Identify which cell holds the provided text, then report its (X, Y) central coordinate. 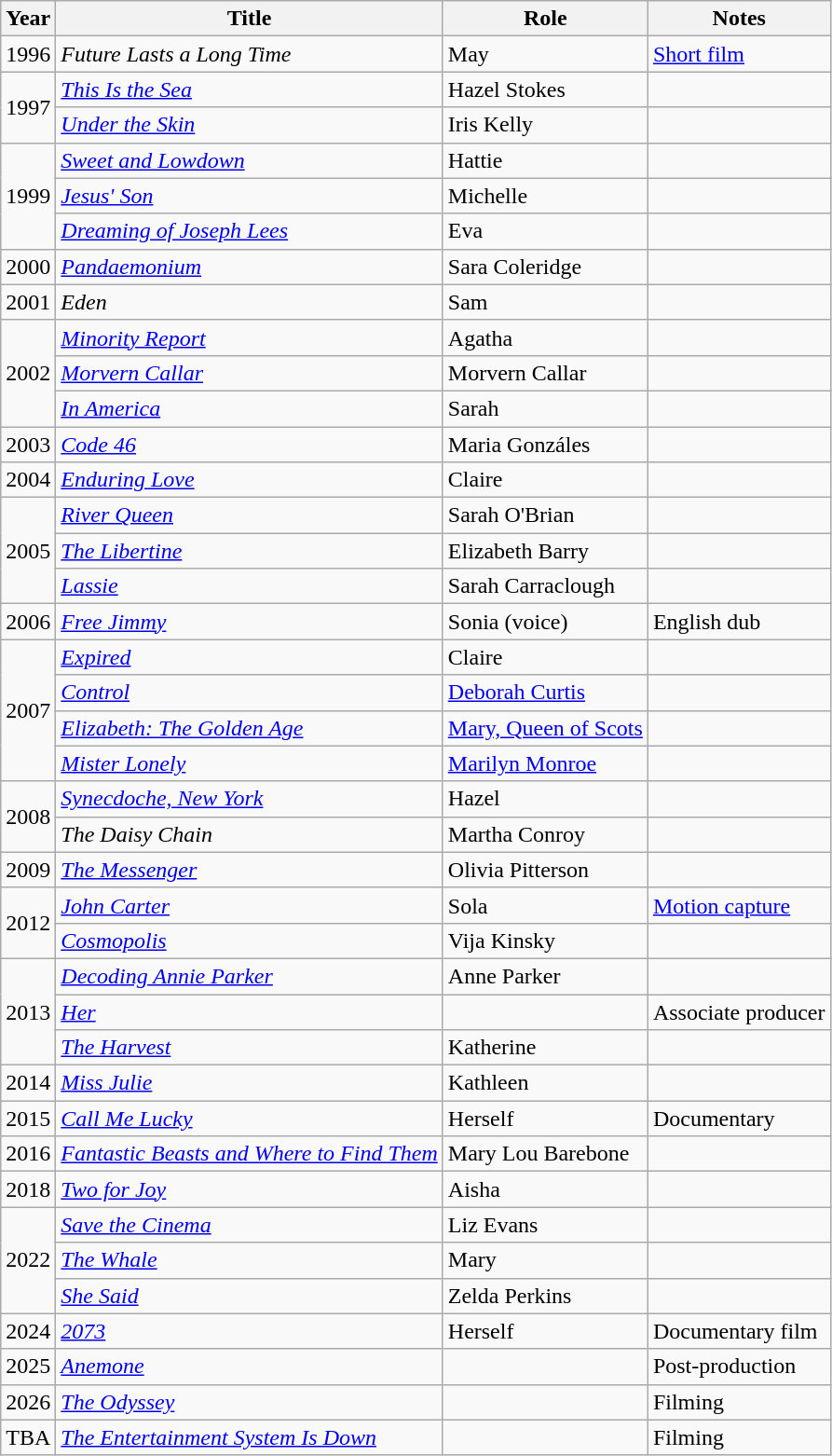
2007 (28, 710)
2016 (28, 1154)
The Messenger (250, 870)
Mary, Queen of Scots (545, 728)
Maria Gonzáles (545, 445)
Martha Conroy (545, 834)
The Whale (250, 1260)
Her (250, 1011)
Sonia (voice) (545, 622)
Michelle (545, 196)
Associate producer (739, 1011)
In America (250, 408)
Sarah Carraclough (545, 586)
Two for Joy (250, 1189)
Kathleen (545, 1083)
2073 (250, 1331)
Sola (545, 905)
The Entertainment System Is Down (250, 1437)
2004 (28, 480)
Documentary (739, 1119)
Katherine (545, 1048)
Free Jimmy (250, 622)
2002 (28, 373)
2001 (28, 302)
2008 (28, 817)
May (545, 54)
The Daisy Chain (250, 834)
English dub (739, 622)
Liz Evans (545, 1225)
Zelda Perkins (545, 1296)
Documentary film (739, 1331)
Mister Lonely (250, 763)
Sam (545, 302)
Short film (739, 54)
Synecdoche, New York (250, 799)
The Libertine (250, 551)
Anemone (250, 1367)
Lassie (250, 586)
1996 (28, 54)
Enduring Love (250, 480)
2013 (28, 1011)
The Odyssey (250, 1402)
Post-production (739, 1367)
2012 (28, 923)
Sarah O'Brian (545, 515)
Jesus' Son (250, 196)
Mary Lou Barebone (545, 1154)
2015 (28, 1119)
This Is the Sea (250, 89)
Motion capture (739, 905)
2003 (28, 445)
Minority Report (250, 337)
Title (250, 19)
2006 (28, 622)
Hazel (545, 799)
Future Lasts a Long Time (250, 54)
She Said (250, 1296)
2018 (28, 1189)
Dreaming of Joseph Lees (250, 231)
Notes (739, 19)
Code 46 (250, 445)
Eden (250, 302)
Eva (545, 231)
Deborah Curtis (545, 693)
2026 (28, 1402)
Agatha (545, 337)
2024 (28, 1331)
2025 (28, 1367)
Fantastic Beasts and Where to Find Them (250, 1154)
2014 (28, 1083)
Iris Kelly (545, 125)
Miss Julie (250, 1083)
Aisha (545, 1189)
Hattie (545, 160)
Hazel Stokes (545, 89)
Under the Skin (250, 125)
1997 (28, 107)
2000 (28, 267)
Sarah (545, 408)
Call Me Lucky (250, 1119)
Anne Parker (545, 976)
TBA (28, 1437)
The Harvest (250, 1048)
Control (250, 693)
Marilyn Monroe (545, 763)
Sara Coleridge (545, 267)
Sweet and Lowdown (250, 160)
2005 (28, 551)
Role (545, 19)
1999 (28, 196)
Mary (545, 1260)
Year (28, 19)
Elizabeth: The Golden Age (250, 728)
Save the Cinema (250, 1225)
Vija Kinsky (545, 941)
Elizabeth Barry (545, 551)
Olivia Pitterson (545, 870)
2022 (28, 1260)
2009 (28, 870)
Expired (250, 657)
John Carter (250, 905)
Cosmopolis (250, 941)
Decoding Annie Parker (250, 976)
Pandaemonium (250, 267)
River Queen (250, 515)
